Output the [x, y] coordinate of the center of the cell containing the given text.  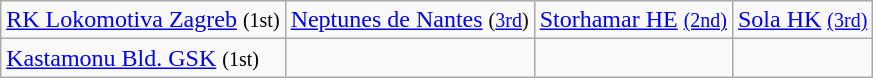
Storhamar HE (2nd) [633, 20]
Kastamonu Bld. GSK (1st) [143, 58]
RK Lokomotiva Zagreb (1st) [143, 20]
Sola HK (3rd) [802, 20]
Neptunes de Nantes (3rd) [410, 20]
